Search for the cell housing the specified text and yield its (X, Y) center coordinate. 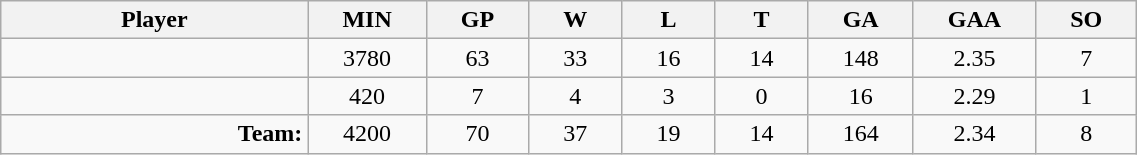
8 (1086, 134)
W (576, 20)
164 (860, 134)
GA (860, 20)
4 (576, 96)
19 (668, 134)
148 (860, 58)
MIN (367, 20)
1 (1086, 96)
420 (367, 96)
T (762, 20)
Player (154, 20)
3780 (367, 58)
2.35 (974, 58)
GAA (974, 20)
3 (668, 96)
GP (477, 20)
0 (762, 96)
33 (576, 58)
4200 (367, 134)
63 (477, 58)
2.34 (974, 134)
70 (477, 134)
SO (1086, 20)
37 (576, 134)
Team: (154, 134)
L (668, 20)
2.29 (974, 96)
